Extract the (X, Y) coordinate from the center of the cell holding the provided text.  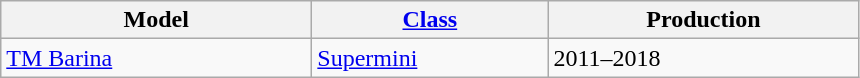
2011–2018 (704, 58)
Model (156, 20)
Production (704, 20)
TM Barina (156, 58)
Class (430, 20)
Supermini (430, 58)
